Find where the given text appears and provide that cell's center as [X, Y] coordinate. 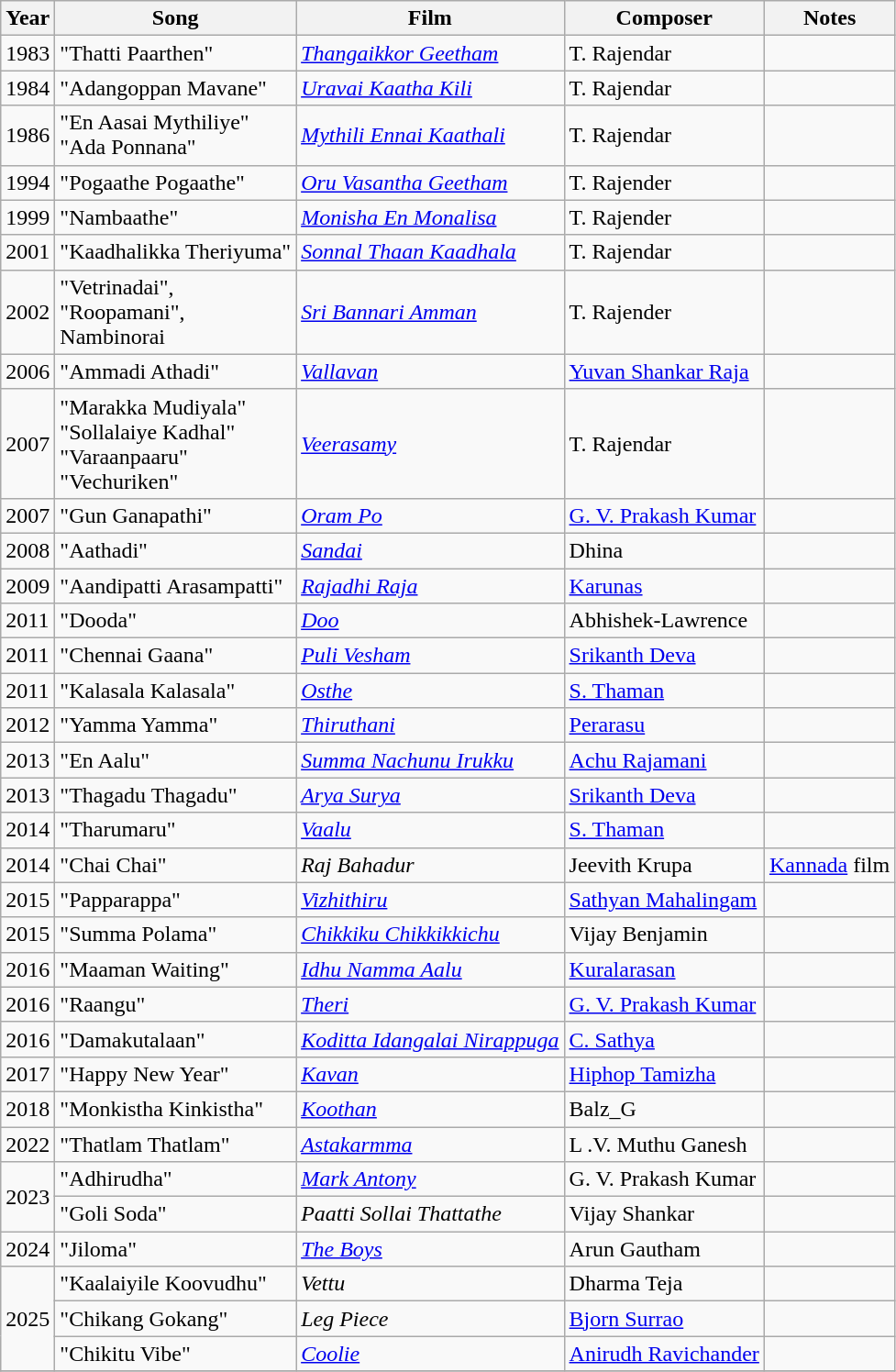
1983 [28, 53]
Koditta Idangalai Nirappuga [430, 1039]
"Chai Chai" [176, 865]
"En Aalu" [176, 760]
2025 [28, 1319]
Idhu Namma Aalu [430, 969]
Oru Vasantha Geetham [430, 183]
"Marakka Mudiyala""Sollalaiye Kadhal""Varaanpaaru""Vechuriken" [176, 444]
Raj Bahadur [430, 865]
1999 [28, 217]
"Chikang Gokang" [176, 1319]
Dhina [664, 550]
Karunas [664, 586]
"Pogaathe Pogaathe" [176, 183]
"Thagadu Thagadu" [176, 795]
Osthe [430, 691]
2001 [28, 252]
"Happy New Year" [176, 1074]
Yuvan Shankar Raja [664, 371]
2024 [28, 1249]
Kavan [430, 1074]
Vizhithiru [430, 900]
Paatti Sollai Thattathe [430, 1214]
Hiphop Tamizha [664, 1074]
Mythili Ennai Kaathali [430, 136]
2002 [28, 312]
"Summa Polama" [176, 935]
"Dooda" [176, 621]
The Boys [430, 1249]
Arya Surya [430, 795]
Vijay Benjamin [664, 935]
"En Aasai Mythiliye" "Ada Ponnana" [176, 136]
Song [176, 18]
Koothan [430, 1109]
Abhishek-Lawrence [664, 621]
"Ammadi Athadi" [176, 371]
Arun Gautham [664, 1249]
1986 [28, 136]
2023 [28, 1197]
"Adangoppan Mavane" [176, 88]
Leg Piece [430, 1319]
Year [28, 18]
Kuralarasan [664, 969]
Vallavan [430, 371]
"Kaadhalikka Theriyuma" [176, 252]
Sri Bannari Amman [430, 312]
"Damakutalaan" [176, 1039]
"Maaman Waiting" [176, 969]
Composer [664, 18]
Perarasu [664, 725]
"Aandipatti Arasampatti" [176, 586]
"Yamma Yamma" [176, 725]
"Monkistha Kinkistha" [176, 1109]
"Adhirudha" [176, 1179]
2012 [28, 725]
Achu Rajamani [664, 760]
Notes [829, 18]
Astakarmma [430, 1144]
C. Sathya [664, 1039]
Vettu [430, 1284]
Thangaikkor Geetham [430, 53]
Vijay Shankar [664, 1214]
"Kaalaiyile Koovudhu" [176, 1284]
Dharma Teja [664, 1284]
"Goli Soda" [176, 1214]
Film [430, 18]
2018 [28, 1109]
2009 [28, 586]
Monisha En Monalisa [430, 217]
Coolie [430, 1354]
Rajadhi Raja [430, 586]
Kannada film [829, 865]
Sandai [430, 550]
Sonnal Thaan Kaadhala [430, 252]
Theri [430, 1004]
1994 [28, 183]
1984 [28, 88]
"Vetrinadai","Roopamani",Nambinorai [176, 312]
L .V. Muthu Ganesh [664, 1144]
Mark Antony [430, 1179]
2008 [28, 550]
"Papparappa" [176, 900]
Sathyan Mahalingam [664, 900]
Vaalu [430, 830]
Jeevith Krupa [664, 865]
Summa Nachunu Irukku [430, 760]
Uravai Kaatha Kili [430, 88]
Doo [430, 621]
Anirudh Ravichander [664, 1354]
"Kalasala Kalasala" [176, 691]
2022 [28, 1144]
Bjorn Surrao [664, 1319]
Balz_G [664, 1109]
"Thatti Paarthen" [176, 53]
"Chennai Gaana" [176, 656]
2006 [28, 371]
"Thatlam Thatlam" [176, 1144]
Puli Vesham [430, 656]
Oram Po [430, 515]
"Tharumaru" [176, 830]
"Aathadi" [176, 550]
"Nambaathe" [176, 217]
2017 [28, 1074]
"Raangu" [176, 1004]
Thiruthani [430, 725]
Chikkiku Chikkikkichu [430, 935]
"Jiloma" [176, 1249]
Veerasamy [430, 444]
"Chikitu Vibe" [176, 1354]
"Gun Ganapathi" [176, 515]
